Detect which cell encompasses the target text, then output its [x, y] center coordinate. 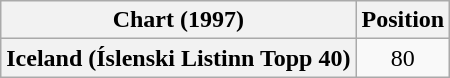
Iceland (Íslenski Listinn Topp 40) [178, 58]
Position [403, 20]
Chart (1997) [178, 20]
80 [403, 58]
